Locate the cell with the specified text and output its [x, y] center coordinate. 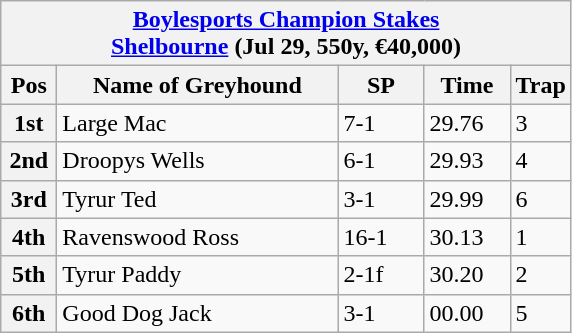
4 [540, 161]
1st [29, 123]
Droopys Wells [198, 161]
30.20 [467, 275]
Pos [29, 85]
Tyrur Paddy [198, 275]
Ravenswood Ross [198, 237]
Large Mac [198, 123]
3rd [29, 199]
Trap [540, 85]
2nd [29, 161]
2 [540, 275]
29.99 [467, 199]
Tyrur Ted [198, 199]
00.00 [467, 313]
Good Dog Jack [198, 313]
SP [381, 85]
7-1 [381, 123]
6 [540, 199]
29.76 [467, 123]
6-1 [381, 161]
5 [540, 313]
6th [29, 313]
4th [29, 237]
1 [540, 237]
30.13 [467, 237]
2-1f [381, 275]
16-1 [381, 237]
29.93 [467, 161]
5th [29, 275]
Name of Greyhound [198, 85]
Time [467, 85]
Boylesports Champion Stakes Shelbourne (Jul 29, 550y, €40,000) [286, 34]
3 [540, 123]
